For the text-containing cell, return its midpoint in (X, Y) coordinate format. 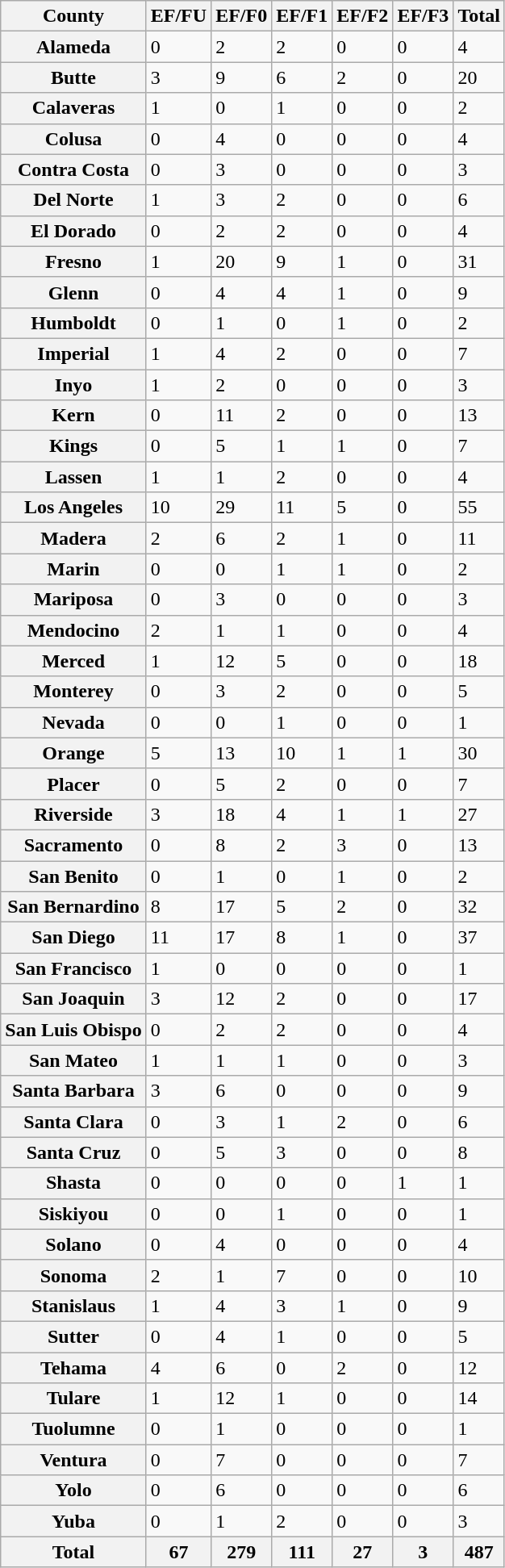
Calaveras (73, 108)
29 (242, 508)
Alameda (73, 47)
San Benito (73, 876)
Sacramento (73, 845)
Madera (73, 538)
37 (479, 938)
EF/F1 (302, 16)
Sonoma (73, 1275)
Solano (73, 1244)
Nevada (73, 722)
Sutter (73, 1336)
111 (302, 1552)
Marin (73, 569)
Mendocino (73, 630)
487 (479, 1552)
Riverside (73, 814)
San Luis Obispo (73, 1030)
EF/F3 (423, 16)
San Francisco (73, 968)
Tehama (73, 1368)
EF/F2 (363, 16)
Del Norte (73, 200)
279 (242, 1552)
San Joaquin (73, 999)
Merced (73, 661)
EF/F0 (242, 16)
Tulare (73, 1399)
County (73, 16)
Kern (73, 416)
Yolo (73, 1491)
Fresno (73, 261)
Inyo (73, 385)
Kings (73, 446)
EF/FU (178, 16)
Santa Barbara (73, 1091)
55 (479, 508)
San Bernardino (73, 907)
32 (479, 907)
67 (178, 1552)
Tuolumne (73, 1429)
31 (479, 261)
San Mateo (73, 1060)
Mariposa (73, 600)
Yuba (73, 1521)
Santa Cruz (73, 1152)
Lassen (73, 477)
Stanislaus (73, 1306)
Shasta (73, 1183)
San Diego (73, 938)
14 (479, 1399)
Monterey (73, 692)
Imperial (73, 353)
Orange (73, 753)
30 (479, 753)
Los Angeles (73, 508)
Ventura (73, 1460)
Humboldt (73, 323)
Santa Clara (73, 1122)
El Dorado (73, 231)
Siskiyou (73, 1214)
Butte (73, 77)
Colusa (73, 139)
Contra Costa (73, 169)
Placer (73, 784)
Glenn (73, 292)
